For the text-containing cell, return its midpoint in [x, y] coordinate format. 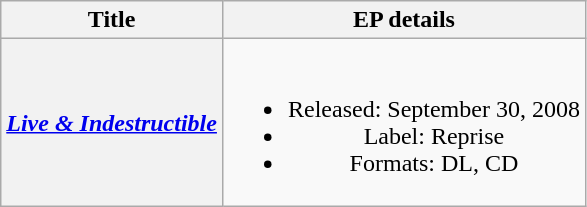
Live & Indestructible [112, 122]
EP details [404, 20]
Title [112, 20]
Released: September 30, 2008Label: RepriseFormats: DL, CD [404, 122]
